Search for the cell housing the specified text and yield its [x, y] center coordinate. 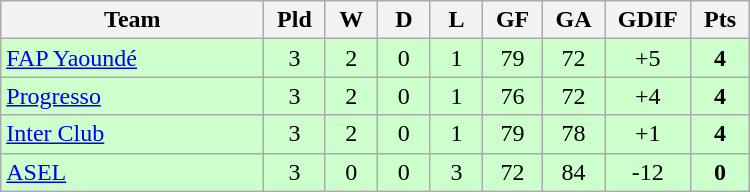
W [352, 20]
GA [573, 20]
Progresso [132, 96]
GF [513, 20]
L [456, 20]
84 [573, 172]
Team [132, 20]
+1 [648, 134]
Pld [294, 20]
-12 [648, 172]
FAP Yaoundé [132, 58]
Inter Club [132, 134]
76 [513, 96]
ASEL [132, 172]
GDIF [648, 20]
Pts [720, 20]
78 [573, 134]
+5 [648, 58]
+4 [648, 96]
D [404, 20]
